From the cell containing the given text, extract its center point as (x, y) coordinate. 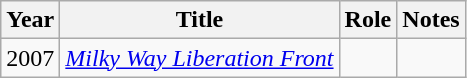
Milky Way Liberation Front (200, 58)
Title (200, 20)
Notes (431, 20)
Year (30, 20)
2007 (30, 58)
Role (368, 20)
